Locate the cell with the specified text and output its (X, Y) center coordinate. 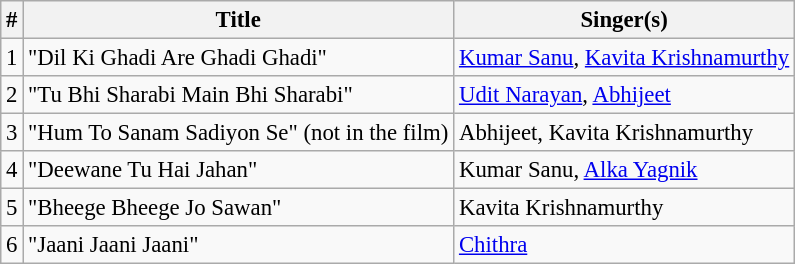
1 (12, 58)
Abhijeet, Kavita Krishnamurthy (624, 133)
"Tu Bhi Sharabi Main Bhi Sharabi" (238, 95)
"Dil Ki Ghadi Are Ghadi Ghadi" (238, 58)
Chithra (624, 245)
"Jaani Jaani Jaani" (238, 245)
3 (12, 133)
"Deewane Tu Hai Jahan" (238, 170)
Kavita Krishnamurthy (624, 208)
Title (238, 20)
6 (12, 245)
Kumar Sanu, Kavita Krishnamurthy (624, 58)
Kumar Sanu, Alka Yagnik (624, 170)
5 (12, 208)
2 (12, 95)
Udit Narayan, Abhijeet (624, 95)
"Hum To Sanam Sadiyon Se" (not in the film) (238, 133)
"Bheege Bheege Jo Sawan" (238, 208)
Singer(s) (624, 20)
# (12, 20)
4 (12, 170)
